Search for the cell housing the specified text and yield its [x, y] center coordinate. 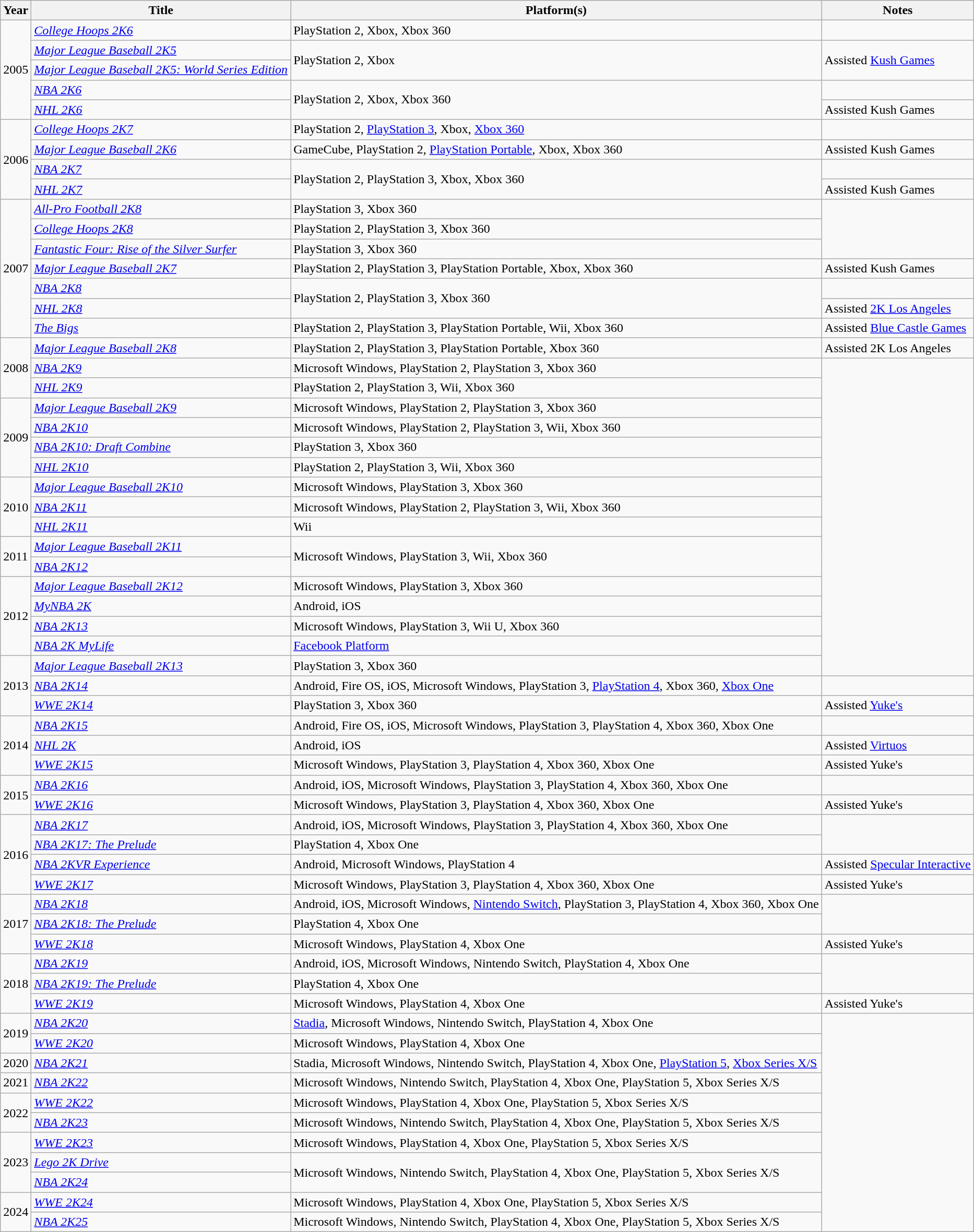
Notes [898, 10]
Major League Baseball 2K5 [161, 50]
College Hoops 2K7 [161, 129]
NHL 2K [161, 745]
2018 [16, 984]
NHL 2K7 [161, 189]
Stadia, Microsoft Windows, Nintendo Switch, PlayStation 4, Xbox One [556, 1023]
NHL 2K9 [161, 388]
NBA 2K17: The Prelude [161, 844]
Major League Baseball 2K10 [161, 487]
Title [161, 10]
The Bigs [161, 328]
PlayStation 2, Xbox [556, 60]
WWE 2K15 [161, 765]
NBA 2K13 [161, 626]
NHL 2K11 [161, 527]
2010 [16, 507]
2023 [16, 1162]
Major League Baseball 2K13 [161, 666]
NBA 2K19 [161, 964]
Assisted Blue Castle Games [898, 328]
NBA 2K10 [161, 427]
2009 [16, 437]
NBA 2K9 [161, 368]
2020 [16, 1063]
All-Pro Football 2K8 [161, 209]
MyNBA 2K [161, 606]
NBA 2K8 [161, 289]
Android, iOS, Microsoft Windows, Nintendo Switch, PlayStation 4, Xbox One [556, 964]
NBA 2K22 [161, 1083]
NHL 2K6 [161, 110]
NHL 2K8 [161, 308]
Major League Baseball 2K7 [161, 269]
NBA 2K19: The Prelude [161, 984]
NBA 2K25 [161, 1222]
NBA 2K11 [161, 507]
WWE 2K17 [161, 884]
NBA 2KVR Experience [161, 864]
Major League Baseball 2K8 [161, 348]
Assisted Virtuos [898, 745]
2021 [16, 1083]
PlayStation 2, PlayStation 3, PlayStation Portable, Xbox, Xbox 360 [556, 269]
NBA 2K24 [161, 1182]
Major League Baseball 2K6 [161, 149]
Lego 2K Drive [161, 1162]
NBA 2K10: Draft Combine [161, 447]
College Hoops 2K8 [161, 229]
2006 [16, 159]
2013 [16, 686]
NBA 2K MyLife [161, 646]
2014 [16, 745]
2015 [16, 795]
NBA 2K18: The Prelude [161, 924]
NBA 2K14 [161, 686]
NBA 2K21 [161, 1063]
Facebook Platform [556, 646]
NBA 2K20 [161, 1023]
2011 [16, 556]
Platform(s) [556, 10]
NBA 2K23 [161, 1122]
NBA 2K12 [161, 566]
Major League Baseball 2K9 [161, 408]
NBA 2K7 [161, 169]
2005 [16, 70]
Wii [556, 527]
College Hoops 2K6 [161, 30]
2017 [16, 924]
Stadia, Microsoft Windows, Nintendo Switch, PlayStation 4, Xbox One, PlayStation 5, Xbox Series X/S [556, 1063]
WWE 2K14 [161, 705]
NHL 2K10 [161, 467]
WWE 2K23 [161, 1142]
NBA 2K16 [161, 785]
PlayStation 2, PlayStation 3, PlayStation Portable, Wii, Xbox 360 [556, 328]
NBA 2K17 [161, 824]
Major League Baseball 2K5: World Series Edition [161, 70]
WWE 2K16 [161, 805]
WWE 2K19 [161, 1003]
WWE 2K24 [161, 1202]
WWE 2K22 [161, 1103]
Fantastic Four: Rise of the Silver Surfer [161, 249]
NBA 2K6 [161, 90]
Android, iOS, Microsoft Windows, Nintendo Switch, PlayStation 3, PlayStation 4, Xbox 360, Xbox One [556, 904]
Year [16, 10]
Microsoft Windows, PlayStation 3, Wii U, Xbox 360 [556, 626]
2008 [16, 368]
2022 [16, 1113]
2012 [16, 616]
NBA 2K15 [161, 725]
2024 [16, 1212]
2016 [16, 854]
Assisted Specular Interactive [898, 864]
Microsoft Windows, PlayStation 3, Wii, Xbox 360 [556, 556]
Major League Baseball 2K11 [161, 546]
WWE 2K20 [161, 1043]
Major League Baseball 2K12 [161, 587]
PlayStation 2, PlayStation 3, PlayStation Portable, Xbox 360 [556, 348]
WWE 2K18 [161, 944]
2019 [16, 1033]
NBA 2K18 [161, 904]
GameCube, PlayStation 2, PlayStation Portable, Xbox, Xbox 360 [556, 149]
2007 [16, 268]
Android, Microsoft Windows, PlayStation 4 [556, 864]
